Find where the given text appears and provide that cell's center as [x, y] coordinate. 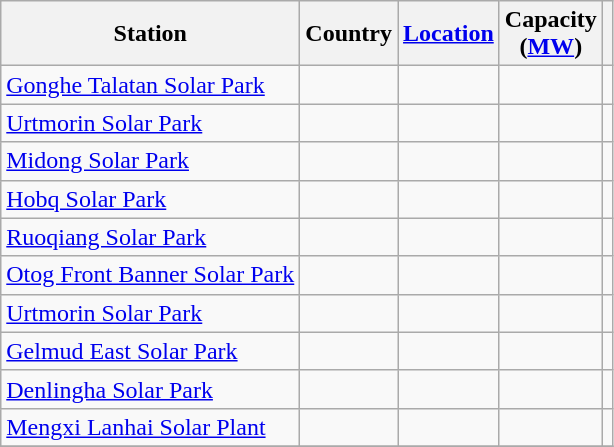
Mengxi Lanhai Solar Plant [150, 427]
Otog Front Banner Solar Park [150, 275]
Country [349, 34]
Midong Solar Park [150, 161]
Denlingha Solar Park [150, 389]
Location [449, 34]
Gonghe Talatan Solar Park [150, 85]
Station [150, 34]
Capacity(MW) [550, 34]
Gelmud East Solar Park [150, 351]
Hobq Solar Park [150, 199]
Ruoqiang Solar Park [150, 237]
